Pinpoint the cell where the given text exists, returning its (x, y) midpoint coordinate. 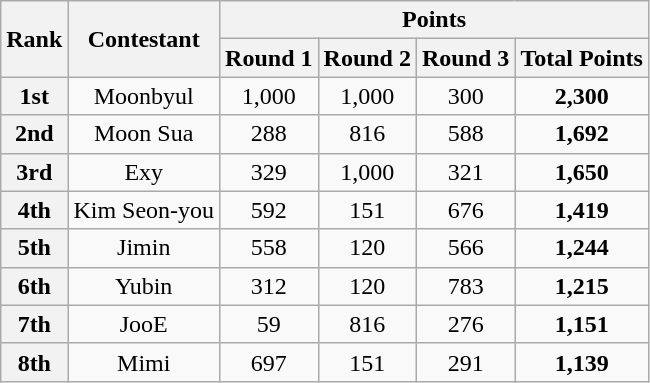
1,151 (582, 324)
291 (465, 362)
592 (269, 210)
2,300 (582, 96)
300 (465, 96)
Round 3 (465, 58)
6th (34, 286)
288 (269, 134)
Moonbyul (144, 96)
1st (34, 96)
566 (465, 248)
4th (34, 210)
Contestant (144, 39)
1,215 (582, 286)
59 (269, 324)
Jimin (144, 248)
1,650 (582, 172)
558 (269, 248)
321 (465, 172)
1,419 (582, 210)
Total Points (582, 58)
Rank (34, 39)
1,692 (582, 134)
588 (465, 134)
Moon Sua (144, 134)
276 (465, 324)
1,244 (582, 248)
JooE (144, 324)
783 (465, 286)
Round 1 (269, 58)
1,139 (582, 362)
697 (269, 362)
3rd (34, 172)
2nd (34, 134)
8th (34, 362)
Yubin (144, 286)
676 (465, 210)
5th (34, 248)
7th (34, 324)
Round 2 (367, 58)
312 (269, 286)
Kim Seon-you (144, 210)
Points (434, 20)
Exy (144, 172)
Mimi (144, 362)
329 (269, 172)
